Pinpoint the cell where the given text exists, returning its [X, Y] midpoint coordinate. 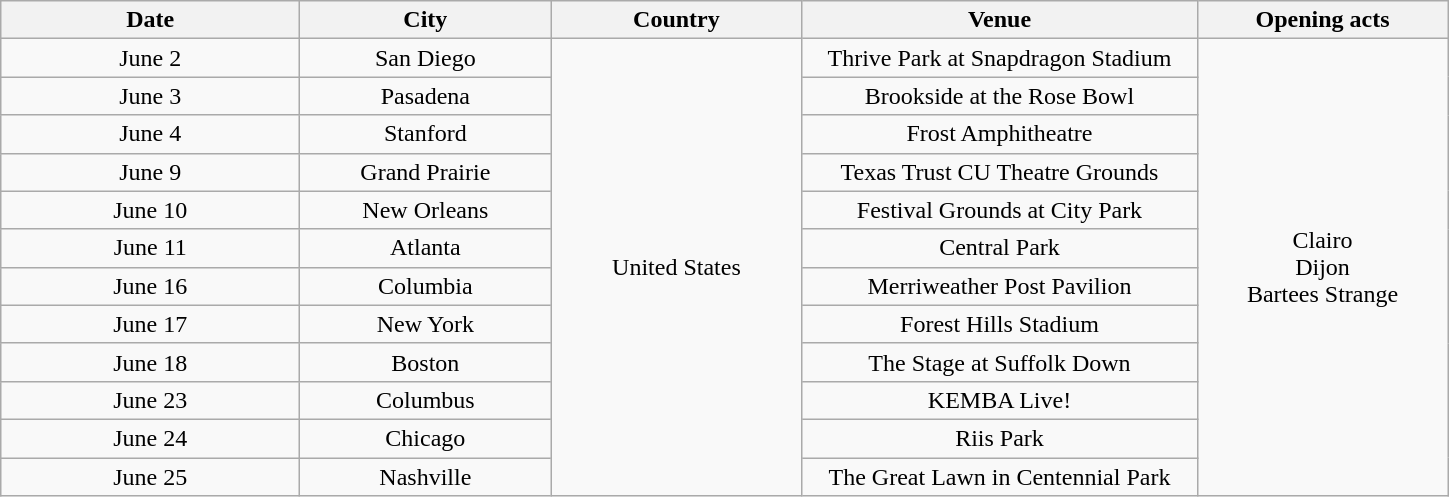
June 17 [150, 324]
Riis Park [1000, 438]
Thrive Park at Snapdragon Stadium [1000, 58]
San Diego [426, 58]
City [426, 20]
June 10 [150, 210]
Columbus [426, 400]
Frost Amphitheatre [1000, 134]
Stanford [426, 134]
The Stage at Suffolk Down [1000, 362]
Festival Grounds at City Park [1000, 210]
June 18 [150, 362]
Atlanta [426, 248]
Columbia [426, 286]
Texas Trust CU Theatre Grounds [1000, 172]
June 2 [150, 58]
Opening acts [1322, 20]
Date [150, 20]
June 23 [150, 400]
June 4 [150, 134]
June 9 [150, 172]
Central Park [1000, 248]
The Great Lawn in Centennial Park [1000, 477]
June 24 [150, 438]
June 16 [150, 286]
New Orleans [426, 210]
KEMBA Live! [1000, 400]
ClairoDijonBartees Strange [1322, 268]
June 3 [150, 96]
Nashville [426, 477]
June 25 [150, 477]
June 11 [150, 248]
Grand Prairie [426, 172]
Brookside at the Rose Bowl [1000, 96]
Boston [426, 362]
Venue [1000, 20]
Chicago [426, 438]
Merriweather Post Pavilion [1000, 286]
Pasadena [426, 96]
Country [676, 20]
United States [676, 268]
Forest Hills Stadium [1000, 324]
New York [426, 324]
